Pinpoint the cell where the given text exists, returning its [x, y] midpoint coordinate. 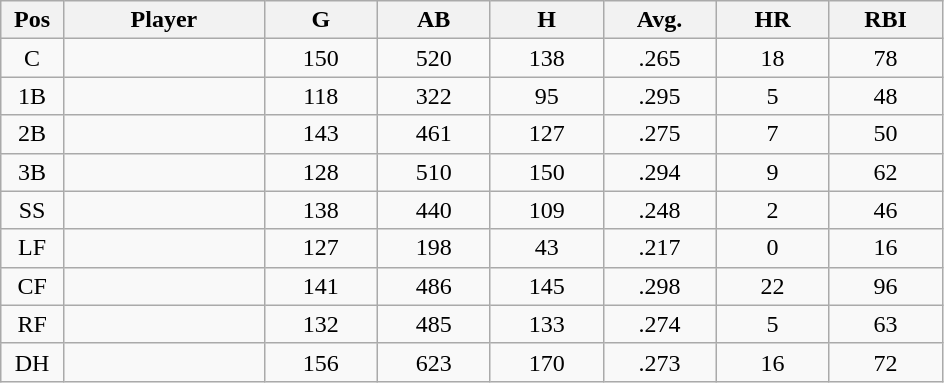
485 [434, 324]
.274 [660, 324]
128 [320, 172]
118 [320, 96]
.217 [660, 248]
2B [32, 134]
CF [32, 286]
G [320, 20]
440 [434, 210]
.298 [660, 286]
H [546, 20]
Avg. [660, 20]
63 [886, 324]
141 [320, 286]
DH [32, 362]
1B [32, 96]
C [32, 58]
.295 [660, 96]
322 [434, 96]
133 [546, 324]
486 [434, 286]
Player [164, 20]
623 [434, 362]
.275 [660, 134]
RF [32, 324]
170 [546, 362]
46 [886, 210]
143 [320, 134]
9 [772, 172]
.273 [660, 362]
22 [772, 286]
SS [32, 210]
198 [434, 248]
7 [772, 134]
78 [886, 58]
62 [886, 172]
520 [434, 58]
RBI [886, 20]
18 [772, 58]
48 [886, 96]
.248 [660, 210]
LF [32, 248]
50 [886, 134]
3B [32, 172]
461 [434, 134]
132 [320, 324]
109 [546, 210]
96 [886, 286]
HR [772, 20]
43 [546, 248]
510 [434, 172]
Pos [32, 20]
145 [546, 286]
0 [772, 248]
72 [886, 362]
AB [434, 20]
.265 [660, 58]
156 [320, 362]
.294 [660, 172]
95 [546, 96]
2 [772, 210]
